Determine the [x, y] coordinate at the center of the cell enclosing the given text.  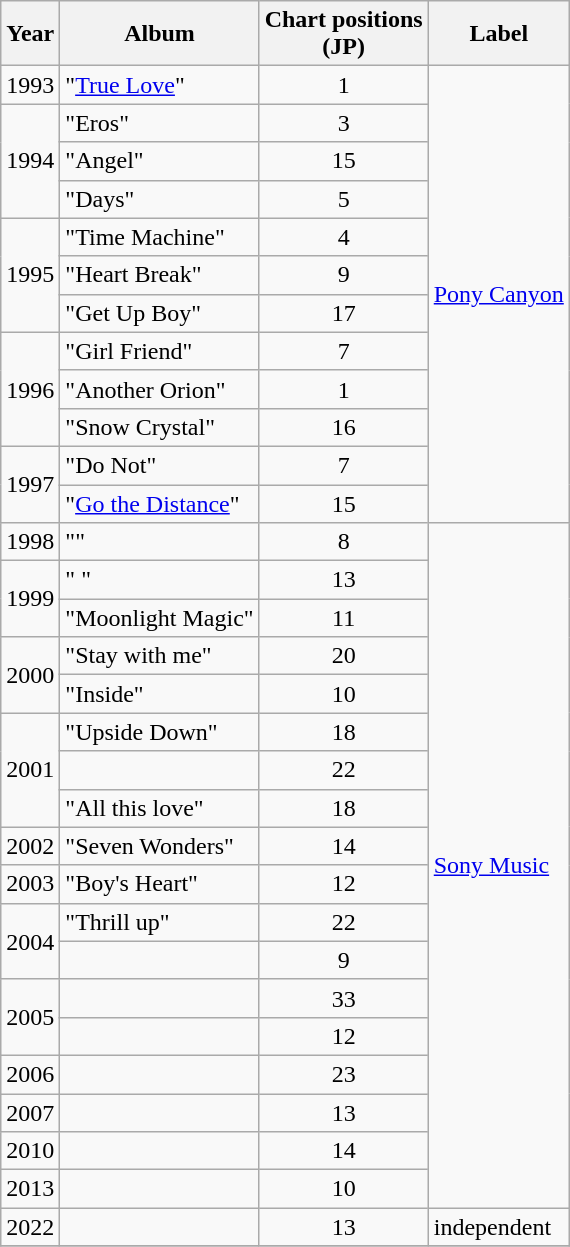
"Seven Wonders" [160, 846]
3 [344, 123]
"Boy's Heart" [160, 884]
2010 [30, 1151]
2007 [30, 1113]
"Girl Friend" [160, 351]
1998 [30, 542]
"Time Machine" [160, 237]
2002 [30, 846]
17 [344, 313]
2004 [30, 941]
"Do Not" [160, 465]
"Another Orion" [160, 389]
23 [344, 1074]
2001 [30, 770]
Pony Canyon [498, 294]
"Go the Distance" [160, 503]
8 [344, 542]
2003 [30, 884]
1994 [30, 161]
1996 [30, 389]
"Days" [160, 199]
" " [160, 580]
"Stay with me" [160, 656]
"All this love" [160, 808]
2006 [30, 1074]
"Snow Crystal" [160, 427]
5 [344, 199]
2000 [30, 675]
1997 [30, 484]
"Angel" [160, 161]
2022 [30, 1227]
"Eros" [160, 123]
"Thrill up" [160, 922]
1993 [30, 85]
Sony Music [498, 866]
Year [30, 34]
independent [498, 1227]
2005 [30, 1017]
11 [344, 618]
20 [344, 656]
33 [344, 998]
"Get Up Boy" [160, 313]
2013 [30, 1189]
Label [498, 34]
"" [160, 542]
"Moonlight Magic" [160, 618]
1995 [30, 275]
"Inside" [160, 694]
1999 [30, 599]
Album [160, 34]
"Upside Down" [160, 732]
"True Love" [160, 85]
"Heart Break" [160, 275]
4 [344, 237]
Chart positions(JP) [344, 34]
16 [344, 427]
